Scan for the cell matching the given text and deliver its (X, Y) coordinate at center. 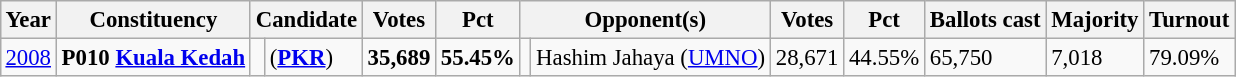
Constituency (153, 20)
Ballots cast (986, 20)
44.55% (884, 57)
7,018 (1095, 57)
Majority (1095, 20)
65,750 (986, 57)
Candidate (306, 20)
Turnout (1190, 20)
P010 Kuala Kedah (153, 57)
Opponent(s) (645, 20)
Hashim Jahaya (UMNO) (651, 57)
35,689 (398, 57)
28,671 (806, 57)
(PKR) (313, 57)
2008 (28, 57)
Year (28, 20)
55.45% (478, 57)
79.09% (1190, 57)
